Scan for the cell matching the given text and deliver its (x, y) coordinate at center. 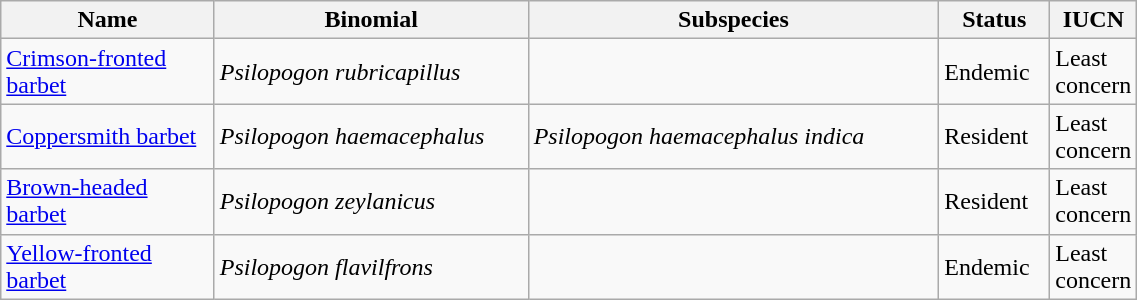
Psilopogon flavilfrons (371, 266)
Name (108, 20)
Binomial (371, 20)
Psilopogon rubricapillus (371, 72)
Status (994, 20)
Psilopogon haemacephalus (371, 136)
Subspecies (734, 20)
Psilopogon zeylanicus (371, 202)
Brown-headed barbet (108, 202)
Crimson-fronted barbet (108, 72)
Psilopogon haemacephalus indica (734, 136)
Yellow-fronted barbet (108, 266)
IUCN (1094, 20)
Coppersmith barbet (108, 136)
